From the cell containing the given text, extract its center point as [X, Y] coordinate. 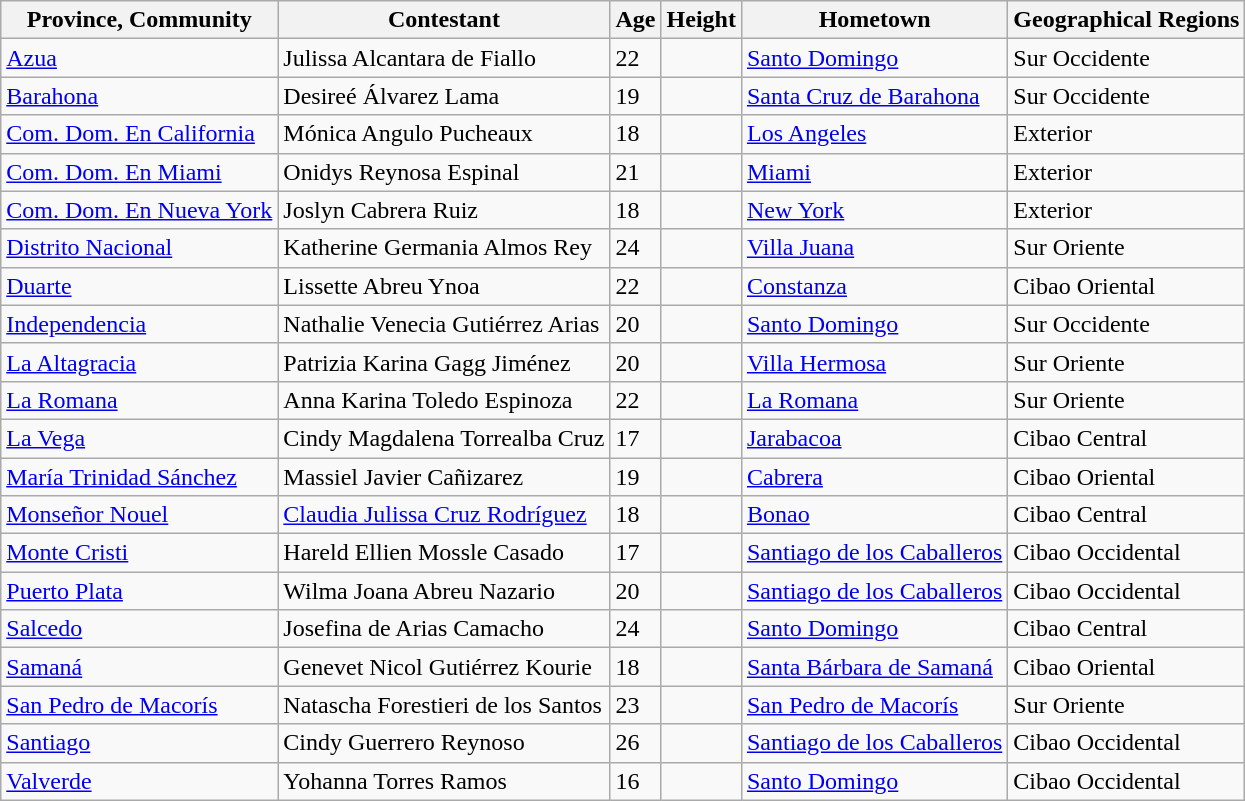
Onidys Reynosa Espinal [444, 172]
Azua [140, 58]
Jarabacoa [874, 438]
16 [636, 781]
Claudia Julissa Cruz Rodríguez [444, 515]
Salcedo [140, 629]
Monseñor Nouel [140, 515]
Samaná [140, 667]
Santiago [140, 743]
Com. Dom. En Miami [140, 172]
Bonao [874, 515]
Massiel Javier Cañizarez [444, 477]
Hometown [874, 20]
Monte Cristi [140, 553]
María Trinidad Sánchez [140, 477]
New York [874, 210]
21 [636, 172]
Independencia [140, 324]
Desireé Álvarez Lama [444, 96]
Hareld Ellien Mossle Casado [444, 553]
Age [636, 20]
La Vega [140, 438]
Barahona [140, 96]
Josefina de Arias Camacho [444, 629]
Katherine Germania Almos Rey [444, 248]
Lissette Abreu Ynoa [444, 286]
Cabrera [874, 477]
Nathalie Venecia Gutiérrez Arias [444, 324]
Province, Community [140, 20]
Distrito Nacional [140, 248]
Com. Dom. En California [140, 134]
Joslyn Cabrera Ruiz [444, 210]
Villa Juana [874, 248]
La Altagracia [140, 362]
23 [636, 705]
Valverde [140, 781]
Cindy Guerrero Reynoso [444, 743]
Duarte [140, 286]
Patrizia Karina Gagg Jiménez [444, 362]
Anna Karina Toledo Espinoza [444, 400]
Genevet Nicol Gutiérrez Kourie [444, 667]
Santa Cruz de Barahona [874, 96]
Los Angeles [874, 134]
Height [701, 20]
Geographical Regions [1126, 20]
Villa Hermosa [874, 362]
Santa Bárbara de Samaná [874, 667]
26 [636, 743]
Com. Dom. En Nueva York [140, 210]
Mónica Angulo Pucheaux [444, 134]
Miami [874, 172]
Wilma Joana Abreu Nazario [444, 591]
Constanza [874, 286]
Puerto Plata [140, 591]
Yohanna Torres Ramos [444, 781]
Contestant [444, 20]
Cindy Magdalena Torrealba Cruz [444, 438]
Natascha Forestieri de los Santos [444, 705]
Julissa Alcantara de Fiallo [444, 58]
